From the cell containing the given text, extract its center point as (x, y) coordinate. 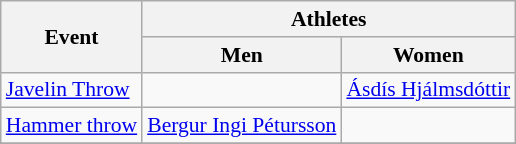
Ásdís Hjálmsdóttir (428, 90)
Javelin Throw (72, 90)
Hammer throw (72, 126)
Men (242, 55)
Bergur Ingi Pétursson (242, 126)
Women (428, 55)
Event (72, 36)
Athletes (328, 19)
